Detect which cell encompasses the target text, then output its (x, y) center coordinate. 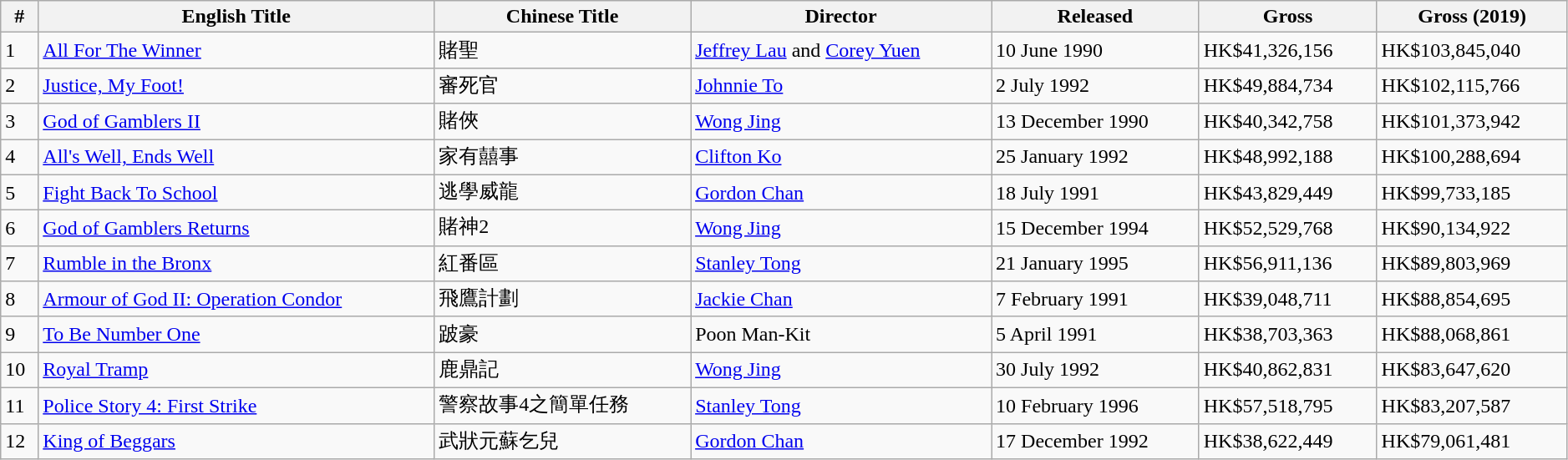
HK$57,518,795 (1288, 406)
9 (20, 334)
Chinese Title (563, 17)
11 (20, 406)
5 April 1991 (1096, 334)
Jeffrey Lau and Corey Yuen (841, 50)
Fight Back To School (236, 192)
Gross (1288, 17)
To Be Number One (236, 334)
15 December 1994 (1096, 229)
English Title (236, 17)
13 December 1990 (1096, 122)
HK$49,884,734 (1288, 85)
8 (20, 299)
Royal Tramp (236, 371)
25 January 1992 (1096, 157)
HK$41,326,156 (1288, 50)
10 February 1996 (1096, 406)
Gross (2019) (1472, 17)
HK$103,845,040 (1472, 50)
HK$101,373,942 (1472, 122)
6 (20, 229)
18 July 1991 (1096, 192)
HK$88,854,695 (1472, 299)
HK$40,862,831 (1288, 371)
HK$88,068,861 (1472, 334)
God of Gamblers Returns (236, 229)
鹿鼎記 (563, 371)
Poon Man-Kit (841, 334)
HK$90,134,922 (1472, 229)
1 (20, 50)
King of Beggars (236, 441)
家有囍事 (563, 157)
HK$56,911,136 (1288, 264)
17 December 1992 (1096, 441)
10 (20, 371)
紅番區 (563, 264)
HK$99,733,185 (1472, 192)
HK$89,803,969 (1472, 264)
12 (20, 441)
7 (20, 264)
# (20, 17)
30 July 1992 (1096, 371)
2 (20, 85)
武狀元蘇乞兒 (563, 441)
賭聖 (563, 50)
賭俠 (563, 122)
逃學威龍 (563, 192)
HK$83,207,587 (1472, 406)
5 (20, 192)
God of Gamblers II (236, 122)
HK$39,048,711 (1288, 299)
飛鷹計劃 (563, 299)
HK$40,342,758 (1288, 122)
HK$52,529,768 (1288, 229)
HK$43,829,449 (1288, 192)
7 February 1991 (1096, 299)
Armour of God II: Operation Condor (236, 299)
Director (841, 17)
HK$38,703,363 (1288, 334)
審死官 (563, 85)
HK$102,115,766 (1472, 85)
跛豪 (563, 334)
4 (20, 157)
21 January 1995 (1096, 264)
3 (20, 122)
HK$83,647,620 (1472, 371)
賭神2 (563, 229)
Police Story 4: First Strike (236, 406)
All's Well, Ends Well (236, 157)
Rumble in the Bronx (236, 264)
HK$48,992,188 (1288, 157)
HK$79,061,481 (1472, 441)
HK$38,622,449 (1288, 441)
Jackie Chan (841, 299)
Clifton Ko (841, 157)
Johnnie To (841, 85)
Justice, My Foot! (236, 85)
Released (1096, 17)
HK$100,288,694 (1472, 157)
警察故事4之簡單任務 (563, 406)
10 June 1990 (1096, 50)
2 July 1992 (1096, 85)
All For The Winner (236, 50)
